Locate the cell with the specified text and output its (X, Y) center coordinate. 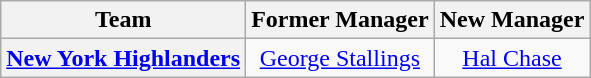
George Stallings (340, 58)
Team (124, 20)
Hal Chase (512, 58)
New Manager (512, 20)
Former Manager (340, 20)
New York Highlanders (124, 58)
